Search for the cell housing the specified text and yield its [X, Y] center coordinate. 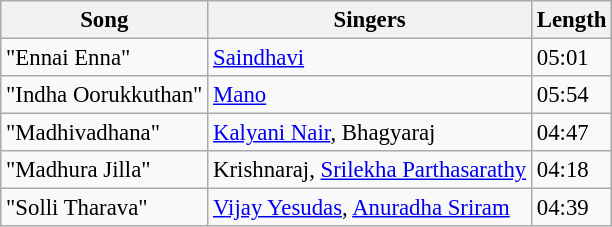
"Madhura Jilla" [104, 170]
"Solli Tharava" [104, 208]
Mano [370, 95]
04:39 [571, 208]
"Indha Oorukkuthan" [104, 95]
Song [104, 20]
"Madhivadhana" [104, 133]
04:18 [571, 170]
Saindhavi [370, 58]
"Ennai Enna" [104, 58]
Singers [370, 20]
Krishnaraj, Srilekha Parthasarathy [370, 170]
Vijay Yesudas, Anuradha Sriram [370, 208]
Length [571, 20]
Kalyani Nair, Bhagyaraj [370, 133]
05:01 [571, 58]
05:54 [571, 95]
04:47 [571, 133]
